Pinpoint the cell where the given text exists, returning its [x, y] midpoint coordinate. 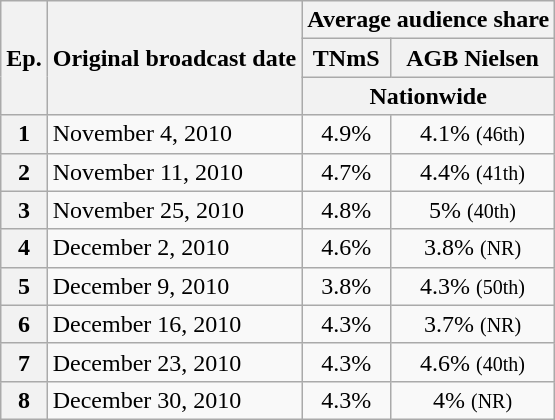
December 2, 2010 [174, 248]
2 [24, 172]
8 [24, 400]
4.6% [346, 248]
5 [24, 286]
3.8% [346, 286]
December 16, 2010 [174, 324]
3.8% (NR) [473, 248]
5% (40th) [473, 210]
December 23, 2010 [174, 362]
4.9% [346, 134]
November 4, 2010 [174, 134]
4.1% (46th) [473, 134]
November 25, 2010 [174, 210]
4.7% [346, 172]
3.7% (NR) [473, 324]
4 [24, 248]
December 30, 2010 [174, 400]
December 9, 2010 [174, 286]
6 [24, 324]
Original broadcast date [174, 58]
Ep. [24, 58]
4.3% (50th) [473, 286]
Average audience share [428, 20]
1 [24, 134]
4.4% (41th) [473, 172]
Nationwide [428, 96]
7 [24, 362]
4.8% [346, 210]
November 11, 2010 [174, 172]
4% (NR) [473, 400]
4.6% (40th) [473, 362]
3 [24, 210]
TNmS [346, 58]
AGB Nielsen [473, 58]
